Return (X, Y) of the center of cell containing provided text 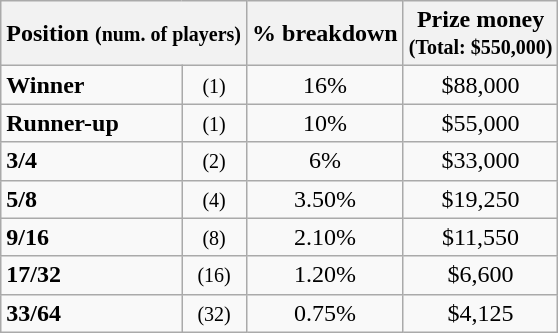
3/4 (92, 161)
(8) (214, 237)
$33,000 (480, 161)
2.10% (326, 237)
10% (326, 123)
% breakdown (326, 34)
$19,250 (480, 199)
Winner (92, 85)
17/32 (92, 275)
Position (num. of players) (124, 34)
0.75% (326, 313)
$11,550 (480, 237)
$6,600 (480, 275)
(4) (214, 199)
$55,000 (480, 123)
16% (326, 85)
6% (326, 161)
1.20% (326, 275)
$88,000 (480, 85)
(2) (214, 161)
5/8 (92, 199)
(16) (214, 275)
(32) (214, 313)
9/16 (92, 237)
3.50% (326, 199)
Runner-up (92, 123)
$4,125 (480, 313)
Prize money(Total: $550,000) (480, 34)
33/64 (92, 313)
